Search for the cell housing the specified text and yield its (X, Y) center coordinate. 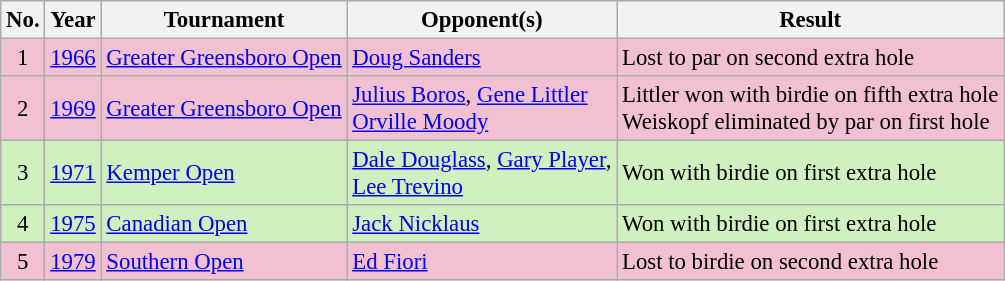
Littler won with birdie on fifth extra holeWeiskopf eliminated by par on first hole (810, 108)
Kemper Open (224, 174)
1969 (73, 108)
2 (23, 108)
1971 (73, 174)
Julius Boros, Gene Littler Orville Moody (482, 108)
Doug Sanders (482, 58)
Jack Nicklaus (482, 224)
No. (23, 20)
3 (23, 174)
Dale Douglass, Gary Player, Lee Trevino (482, 174)
5 (23, 262)
Result (810, 20)
Ed Fiori (482, 262)
1975 (73, 224)
Southern Open (224, 262)
1 (23, 58)
Canadian Open (224, 224)
Lost to birdie on second extra hole (810, 262)
Lost to par on second extra hole (810, 58)
4 (23, 224)
Year (73, 20)
Tournament (224, 20)
Opponent(s) (482, 20)
1979 (73, 262)
1966 (73, 58)
